Extract the [x, y] coordinate from the center of the cell holding the provided text.  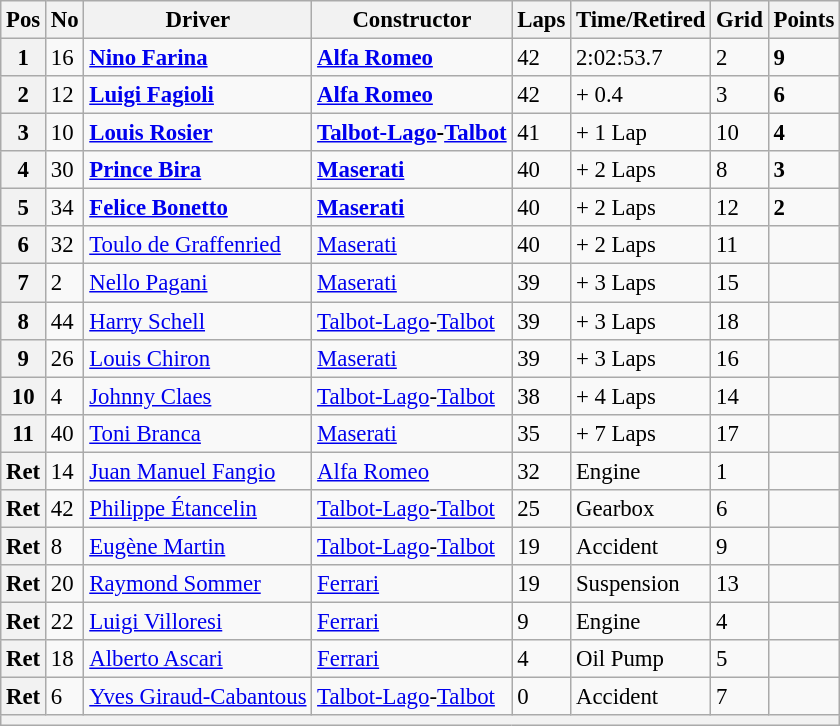
Driver [198, 20]
Luigi Villoresi [198, 621]
Felice Bonetto [198, 208]
Eugène Martin [198, 546]
Gearbox [641, 509]
No [65, 20]
Toni Branca [198, 433]
Louis Chiron [198, 358]
+ 0.4 [641, 95]
Laps [542, 20]
38 [542, 396]
Yves Giraud-Cabantous [198, 697]
17 [740, 433]
30 [65, 170]
Nello Pagani [198, 283]
13 [740, 584]
+ 1 Lap [641, 133]
+ 4 Laps [641, 396]
Points [804, 20]
Philippe Étancelin [198, 509]
Oil Pump [641, 659]
Harry Schell [198, 321]
Louis Rosier [198, 133]
Time/Retired [641, 20]
Juan Manuel Fangio [198, 471]
Prince Bira [198, 170]
Suspension [641, 584]
Luigi Fagioli [198, 95]
44 [65, 321]
+ 7 Laps [641, 433]
Raymond Sommer [198, 584]
34 [65, 208]
26 [65, 358]
Nino Farina [198, 58]
Pos [24, 20]
Johnny Claes [198, 396]
22 [65, 621]
25 [542, 509]
Grid [740, 20]
Constructor [412, 20]
0 [542, 697]
20 [65, 584]
Toulo de Graffenried [198, 245]
2:02:53.7 [641, 58]
35 [542, 433]
15 [740, 283]
Alberto Ascari [198, 659]
41 [542, 133]
